Extract the [x, y] coordinate from the center of the cell holding the provided text.  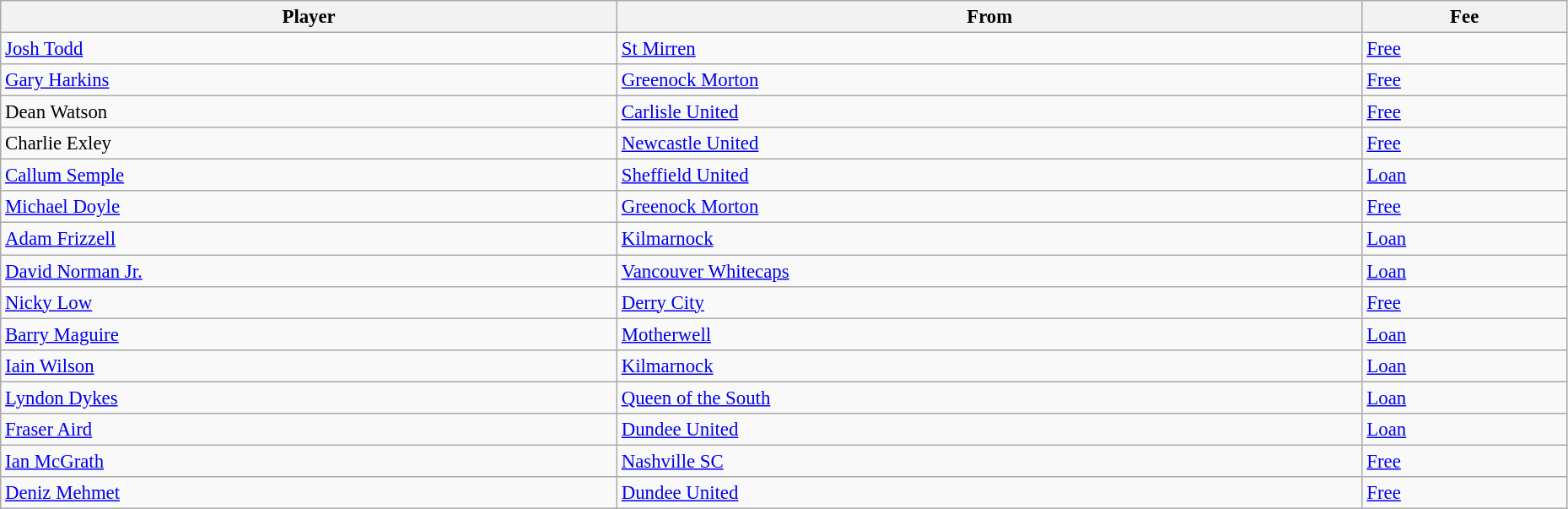
St Mirren [989, 49]
Lyndon Dykes [309, 398]
Iain Wilson [309, 366]
Fee [1464, 17]
Derry City [989, 302]
Carlisle United [989, 112]
Gary Harkins [309, 80]
Deniz Mehmet [309, 493]
David Norman Jr. [309, 271]
Barry Maguire [309, 334]
Fraser Aird [309, 430]
Charlie Exley [309, 143]
Player [309, 17]
Newcastle United [989, 143]
Josh Todd [309, 49]
Ian McGrath [309, 461]
Dean Watson [309, 112]
Queen of the South [989, 398]
Adam Frizzell [309, 239]
Vancouver Whitecaps [989, 271]
Nashville SC [989, 461]
Nicky Low [309, 302]
Callum Semple [309, 176]
From [989, 17]
Motherwell [989, 334]
Michael Doyle [309, 207]
Sheffield United [989, 176]
